Locate the cell with the specified text and output its [X, Y] center coordinate. 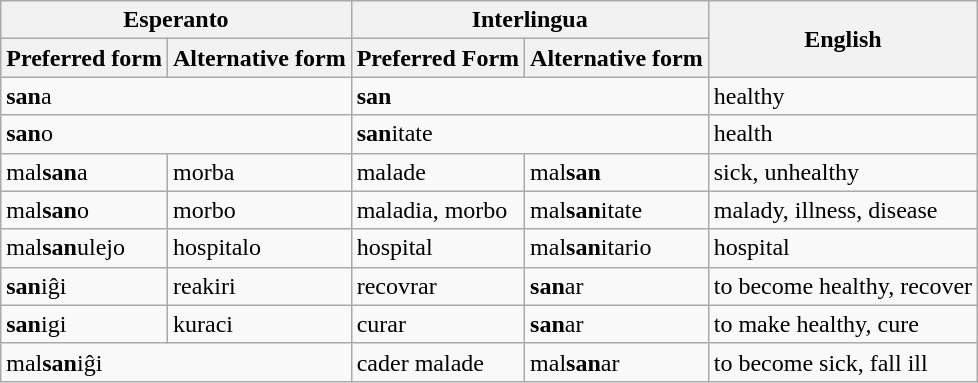
malady, illness, disease [842, 210]
sana [176, 96]
sanitate [530, 134]
Preferred form [84, 58]
to become sick, fall ill [842, 362]
sick, unhealthy [842, 172]
English [842, 39]
malsano [84, 210]
saniĝi [84, 286]
malsaniĝi [176, 362]
malsana [84, 172]
malsanitario [617, 248]
san [530, 96]
Esperanto [176, 20]
health [842, 134]
curar [438, 324]
sanigi [84, 324]
cader malade [438, 362]
sano [176, 134]
morba [260, 172]
malsanitate [617, 210]
morbo [260, 210]
Interlingua [530, 20]
kuraci [260, 324]
maladia, morbo [438, 210]
recovrar [438, 286]
malsanulejo [84, 248]
reakiri [260, 286]
healthy [842, 96]
Preferred Form [438, 58]
malsan [617, 172]
to make healthy, cure [842, 324]
hospitalo [260, 248]
to become healthy, recover [842, 286]
malade [438, 172]
malsanar [617, 362]
